Search for the cell housing the specified text and yield its [X, Y] center coordinate. 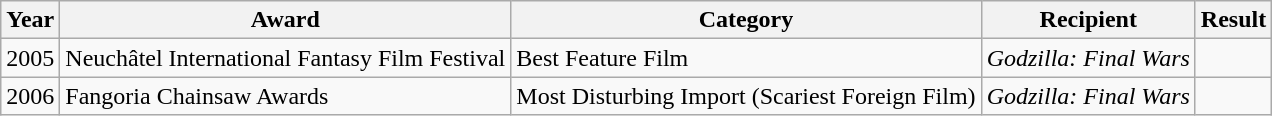
Award [286, 20]
Fangoria Chainsaw Awards [286, 96]
Neuchâtel International Fantasy Film Festival [286, 58]
Best Feature Film [746, 58]
Category [746, 20]
Result [1233, 20]
2005 [30, 58]
2006 [30, 96]
Year [30, 20]
Most Disturbing Import (Scariest Foreign Film) [746, 96]
Recipient [1088, 20]
